Output the (x, y) coordinate of the center of the cell containing the given text.  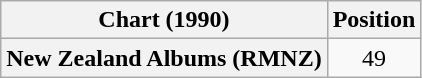
49 (374, 58)
New Zealand Albums (RMNZ) (164, 58)
Chart (1990) (164, 20)
Position (374, 20)
